Scan for the cell matching the given text and deliver its [X, Y] coordinate at center. 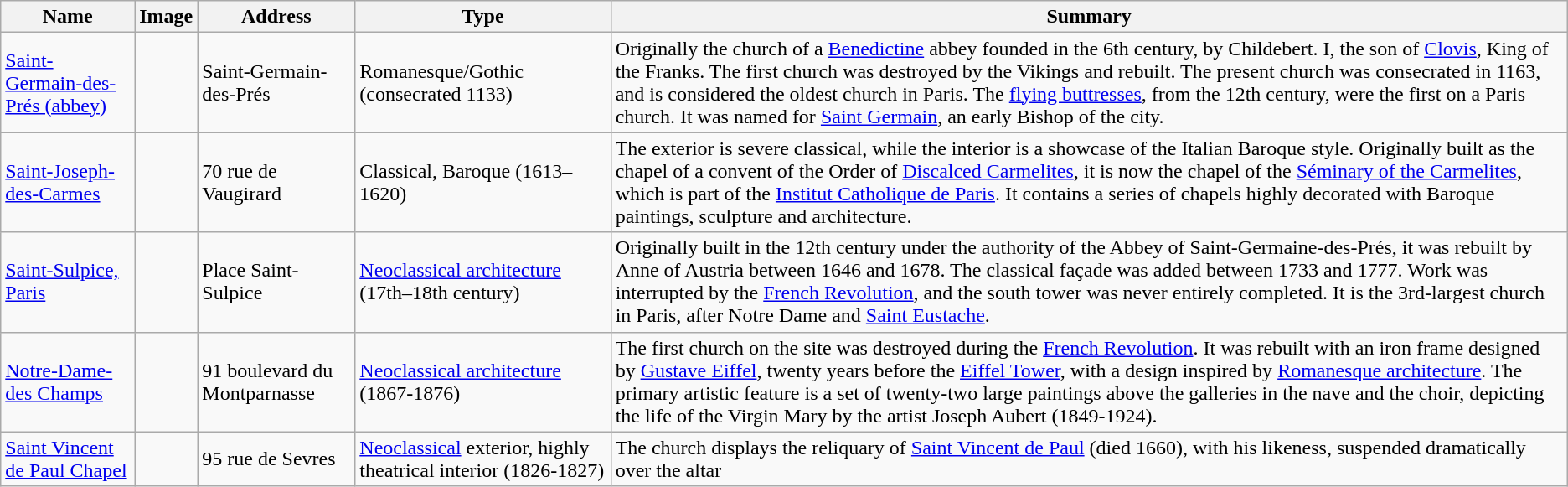
Name [68, 17]
Neoclassical architecture (17th–18th century) [482, 282]
The church displays the reliquary of Saint Vincent de Paul (died 1660), with his likeness, suspended dramatically over the altar [1089, 459]
Classical, Baroque (1613–1620) [482, 183]
Notre-Dame-des Champs [68, 382]
Address [276, 17]
Neoclassical exterior, highly theatrical interior (1826-1827) [482, 459]
95 rue de Sevres [276, 459]
Saint Vincent de Paul Chapel [68, 459]
Image [166, 17]
Saint-Joseph-des-Carmes [68, 183]
Place Saint-Sulpice [276, 282]
Neoclassical architecture (1867-1876) [482, 382]
Saint-Germain-des-Prés (abbey) [68, 82]
Romanesque/Gothic (consecrated 1133) [482, 82]
Saint-Germain-des-Prés [276, 82]
Summary [1089, 17]
70 rue de Vaugirard [276, 183]
Saint-Sulpice, Paris [68, 282]
Type [482, 17]
91 boulevard du Montparnasse [276, 382]
